For the text-containing cell, return its midpoint in [x, y] coordinate format. 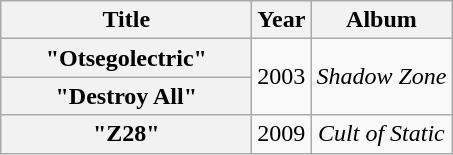
Cult of Static [382, 134]
"Z28" [126, 134]
Shadow Zone [382, 77]
Title [126, 20]
2009 [282, 134]
"Destroy All" [126, 96]
2003 [282, 77]
Album [382, 20]
Year [282, 20]
"Otsegolectric" [126, 58]
